Pinpoint the cell where the given text exists, returning its (X, Y) midpoint coordinate. 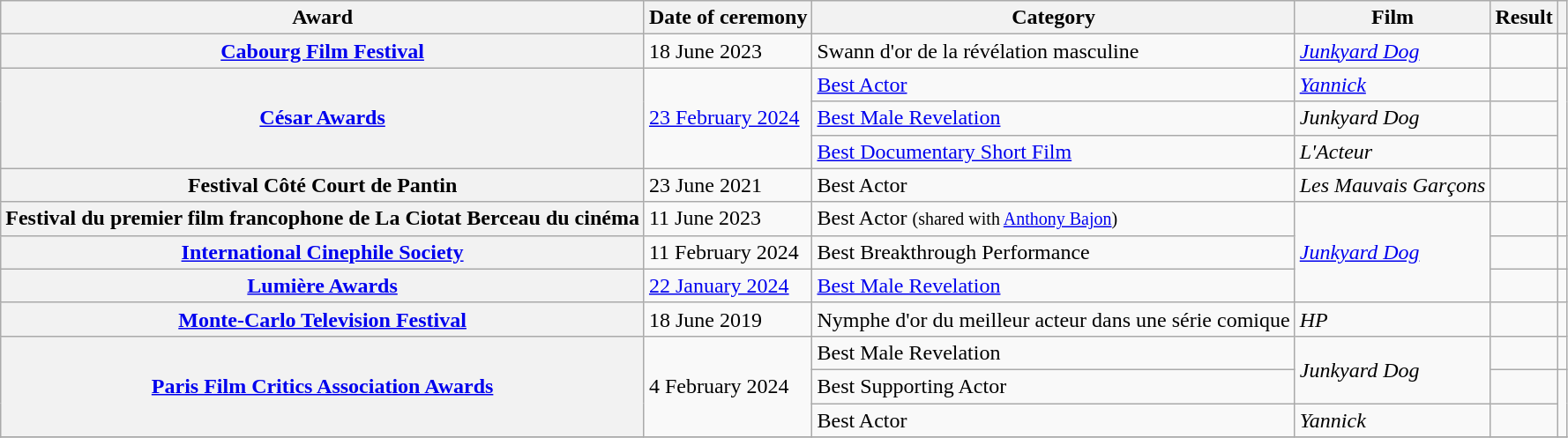
Nymphe d'or du meilleur acteur dans une série comique (1053, 319)
HP (1393, 319)
Festival Côté Court de Pantin (323, 185)
L'Acteur (1393, 152)
Result (1524, 18)
Festival du premier film francophone de La Ciotat Berceau du cinéma (323, 219)
Paris Film Critics Association Awards (323, 386)
11 February 2024 (728, 252)
Best Breakthrough Performance (1053, 252)
César Awards (323, 118)
International Cinephile Society (323, 252)
4 February 2024 (728, 386)
22 January 2024 (728, 286)
23 June 2021 (728, 185)
Award (323, 18)
18 June 2023 (728, 51)
Les Mauvais Garçons (1393, 185)
Best Documentary Short Film (1053, 152)
11 June 2023 (728, 219)
Category (1053, 18)
18 June 2019 (728, 319)
Swann d'or de la révélation masculine (1053, 51)
Date of ceremony (728, 18)
Best Actor (shared with Anthony Bajon) (1053, 219)
Film (1393, 18)
Monte-Carlo Television Festival (323, 319)
23 February 2024 (728, 118)
Cabourg Film Festival (323, 51)
Best Supporting Actor (1053, 386)
Lumière Awards (323, 286)
